Search for the cell housing the specified text and yield its (X, Y) center coordinate. 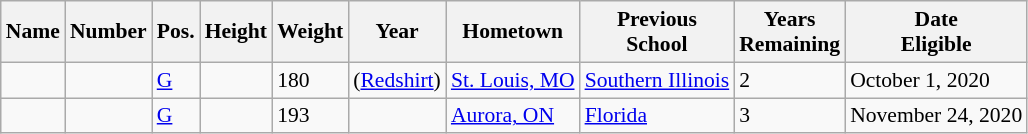
Southern Illinois (658, 80)
November 24, 2020 (936, 116)
193 (310, 116)
Hometown (513, 32)
DateEligible (936, 32)
Pos. (176, 32)
Weight (310, 32)
Florida (658, 116)
St. Louis, MO (513, 80)
2 (790, 80)
180 (310, 80)
PreviousSchool (658, 32)
Name (33, 32)
Aurora, ON (513, 116)
Number (108, 32)
Year (397, 32)
3 (790, 116)
October 1, 2020 (936, 80)
Height (236, 32)
YearsRemaining (790, 32)
(Redshirt) (397, 80)
